From the cell containing the given text, extract its center point as (X, Y) coordinate. 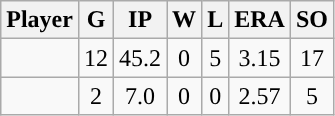
2.57 (260, 96)
W (184, 20)
12 (96, 58)
3.15 (260, 58)
45.2 (140, 58)
G (96, 20)
2 (96, 96)
17 (312, 58)
Player (40, 20)
IP (140, 20)
SO (312, 20)
ERA (260, 20)
7.0 (140, 96)
L (216, 20)
